Identify which cell holds the provided text, then report its [X, Y] central coordinate. 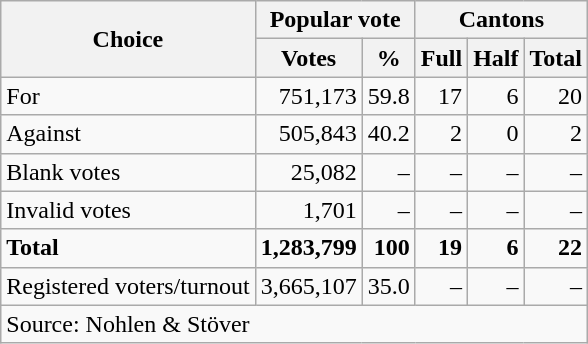
Source: Nohlen & Stöver [294, 324]
17 [441, 96]
Registered voters/turnout [128, 286]
1,283,799 [308, 248]
For [128, 96]
Against [128, 134]
Half [496, 58]
20 [556, 96]
Full [441, 58]
1,701 [308, 210]
0 [496, 134]
40.2 [388, 134]
Votes [308, 58]
% [388, 58]
100 [388, 248]
35.0 [388, 286]
59.8 [388, 96]
Blank votes [128, 172]
Invalid votes [128, 210]
Popular vote [335, 20]
3,665,107 [308, 286]
505,843 [308, 134]
19 [441, 248]
751,173 [308, 96]
Cantons [501, 20]
25,082 [308, 172]
Choice [128, 39]
22 [556, 248]
